Search for the cell housing the specified text and yield its [x, y] center coordinate. 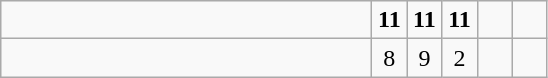
2 [460, 58]
9 [424, 58]
8 [390, 58]
